Return [X, Y] of the center of cell containing provided text 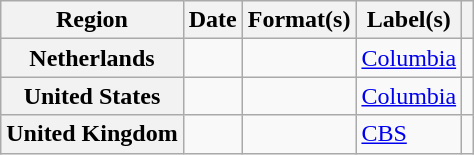
United States [92, 96]
Format(s) [299, 20]
Label(s) [409, 20]
Region [92, 20]
Netherlands [92, 58]
CBS [409, 134]
Date [212, 20]
United Kingdom [92, 134]
